Pinpoint the cell where the given text exists, returning its (x, y) midpoint coordinate. 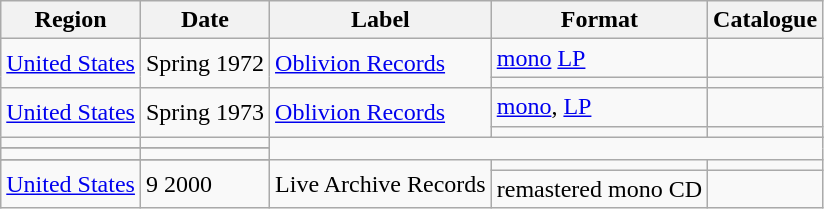
Spring 1972 (204, 64)
Format (599, 20)
mono, LP (599, 107)
Spring 1973 (204, 112)
Catalogue (766, 20)
Live Archive Records (381, 184)
Region (71, 20)
mono LP (599, 58)
remastered mono CD (599, 189)
9 2000 (204, 184)
Label (381, 20)
Date (204, 20)
